Scan for the cell matching the given text and deliver its (X, Y) coordinate at center. 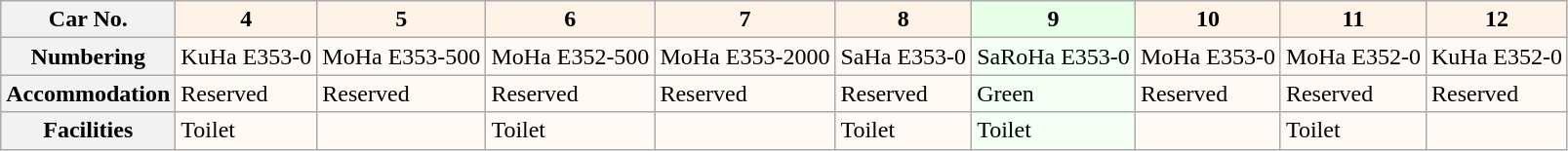
7 (745, 19)
6 (570, 19)
Accommodation (88, 94)
12 (1497, 19)
KuHa E352-0 (1497, 57)
Numbering (88, 57)
MoHa E353-0 (1208, 57)
11 (1352, 19)
8 (904, 19)
SaHa E353-0 (904, 57)
MoHa E352-0 (1352, 57)
MoHa E352-500 (570, 57)
MoHa E353-2000 (745, 57)
Green (1054, 94)
9 (1054, 19)
4 (246, 19)
SaRoHa E353-0 (1054, 57)
MoHa E353-500 (402, 57)
Facilities (88, 131)
5 (402, 19)
KuHa E353-0 (246, 57)
Car No. (88, 19)
10 (1208, 19)
